Return the (x, y) coordinate for the center point of the cell that contains the specified text.  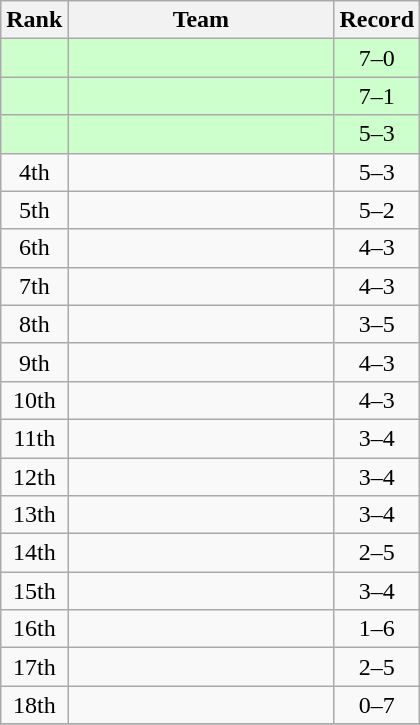
9th (34, 362)
3–5 (377, 324)
Team (201, 20)
12th (34, 477)
16th (34, 629)
11th (34, 438)
17th (34, 667)
Record (377, 20)
7–0 (377, 58)
15th (34, 591)
4th (34, 172)
10th (34, 400)
1–6 (377, 629)
Rank (34, 20)
13th (34, 515)
18th (34, 705)
8th (34, 324)
0–7 (377, 705)
6th (34, 248)
7–1 (377, 96)
5–2 (377, 210)
14th (34, 553)
7th (34, 286)
5th (34, 210)
